From the cell containing the given text, extract its center point as [x, y] coordinate. 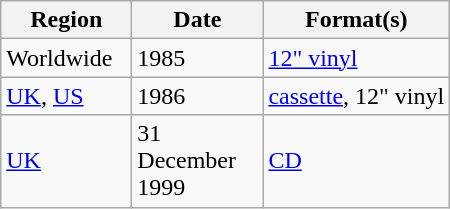
Date [198, 20]
12" vinyl [356, 58]
Worldwide [66, 58]
1986 [198, 96]
CD [356, 161]
Region [66, 20]
31 December 1999 [198, 161]
Format(s) [356, 20]
UK, US [66, 96]
1985 [198, 58]
UK [66, 161]
cassette, 12" vinyl [356, 96]
